Output the [X, Y] coordinate of the center of the cell containing the given text.  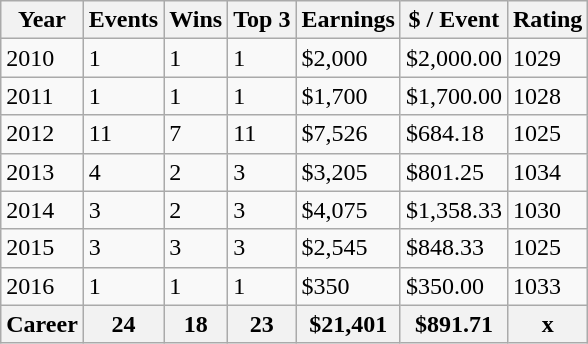
24 [123, 324]
7 [196, 134]
1028 [547, 96]
$2,545 [348, 248]
Year [42, 20]
1033 [547, 286]
$1,700.00 [454, 96]
$7,526 [348, 134]
2015 [42, 248]
$2,000 [348, 58]
$1,358.33 [454, 210]
$4,075 [348, 210]
1034 [547, 172]
Rating [547, 20]
$848.33 [454, 248]
1030 [547, 210]
1029 [547, 58]
23 [262, 324]
Earnings [348, 20]
2013 [42, 172]
Events [123, 20]
$350 [348, 286]
Career [42, 324]
x [547, 324]
$1,700 [348, 96]
$2,000.00 [454, 58]
$350.00 [454, 286]
2012 [42, 134]
4 [123, 172]
18 [196, 324]
$3,205 [348, 172]
$684.18 [454, 134]
Top 3 [262, 20]
$21,401 [348, 324]
Wins [196, 20]
2011 [42, 96]
$801.25 [454, 172]
2016 [42, 286]
$ / Event [454, 20]
2010 [42, 58]
2014 [42, 210]
$891.71 [454, 324]
